Return the (x, y) coordinate for the center point of the cell that contains the specified text.  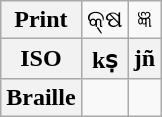
jñ (144, 59)
ISO (41, 59)
ଜ୍ଞ (144, 20)
Print (41, 20)
kṣ (104, 59)
କ୍ଷ (104, 20)
Braille (41, 97)
